Extract the (X, Y) coordinate from the center of the cell holding the provided text.  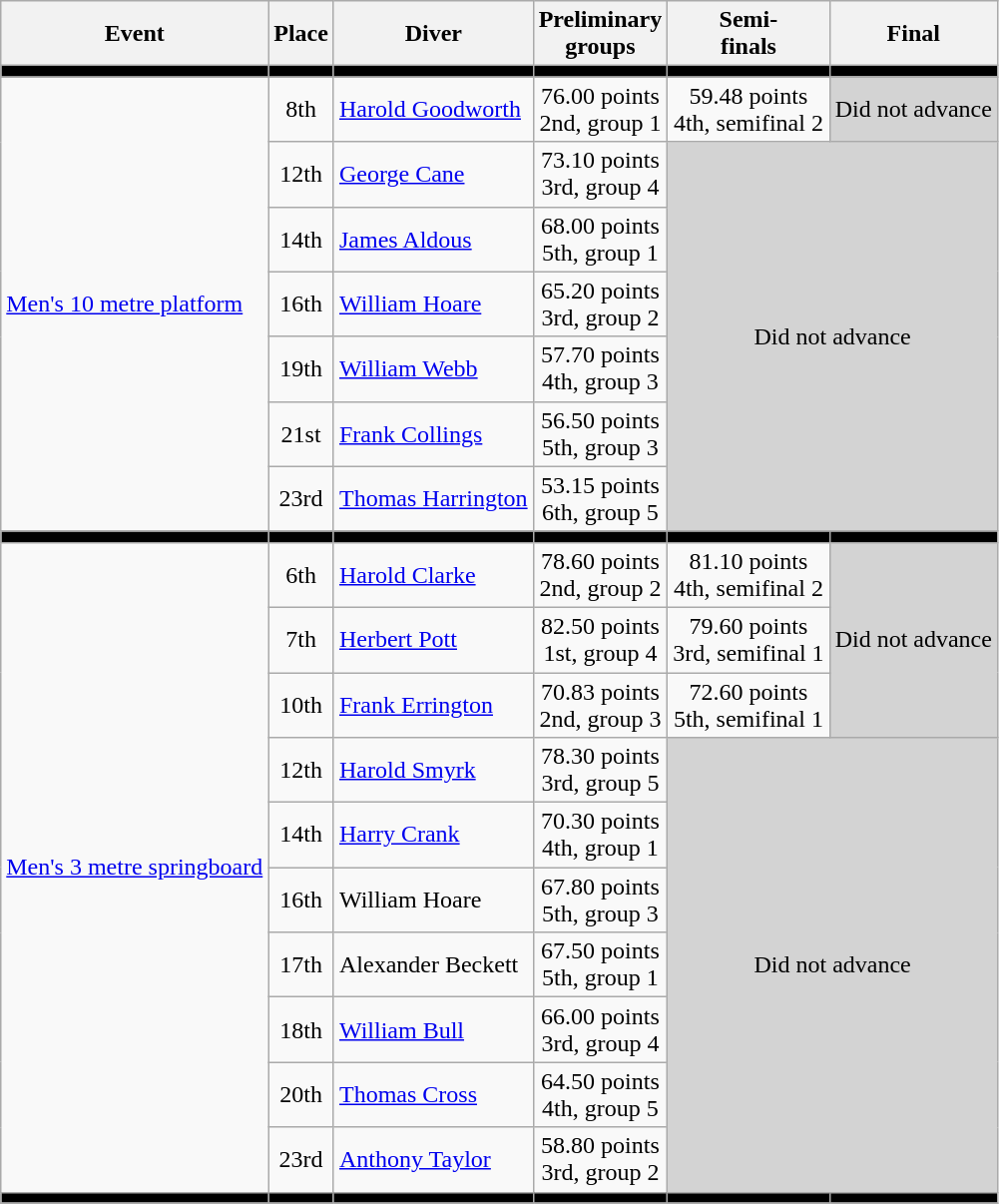
70.83 points 2nd, group 3 (601, 705)
Men's 3 metre springboard (135, 867)
78.60 points 2nd, group 2 (601, 575)
17th (301, 964)
57.70 points 4th, group 3 (601, 369)
73.10 points 3rd, group 4 (601, 174)
82.50 points 1st, group 4 (601, 639)
21st (301, 433)
Event (135, 34)
William Bull (433, 1030)
Harold Goodworth (433, 110)
6th (301, 575)
67.50 points 5th, group 1 (601, 964)
Anthony Taylor (433, 1160)
78.30 points 3rd, group 5 (601, 771)
Harry Crank (433, 835)
70.30 points 4th, group 1 (601, 835)
Harold Smyrk (433, 771)
58.80 points 3rd, group 2 (601, 1160)
James Aldous (433, 240)
Men's 10 metre platform (135, 303)
Alexander Beckett (433, 964)
Final (913, 34)
Herbert Pott (433, 639)
65.20 points 3rd, group 2 (601, 303)
76.00 points 2nd, group 1 (601, 110)
Thomas Cross (433, 1094)
Preliminary groups (601, 34)
67.80 points 5th, group 3 (601, 901)
72.60 points 5th, semifinal 1 (749, 705)
Thomas Harrington (433, 499)
66.00 points 3rd, group 4 (601, 1030)
64.50 points 4th, group 5 (601, 1094)
79.60 points 3rd, semifinal 1 (749, 639)
Harold Clarke (433, 575)
Diver (433, 34)
George Cane (433, 174)
Frank Errington (433, 705)
Frank Collings (433, 433)
81.10 points 4th, semifinal 2 (749, 575)
8th (301, 110)
18th (301, 1030)
Place (301, 34)
10th (301, 705)
68.00 points 5th, group 1 (601, 240)
20th (301, 1094)
56.50 points 5th, group 3 (601, 433)
19th (301, 369)
Semi-finals (749, 34)
59.48 points 4th, semifinal 2 (749, 110)
53.15 points 6th, group 5 (601, 499)
William Webb (433, 369)
7th (301, 639)
